Return the [X, Y] coordinate for the center point of the cell that contains the specified text.  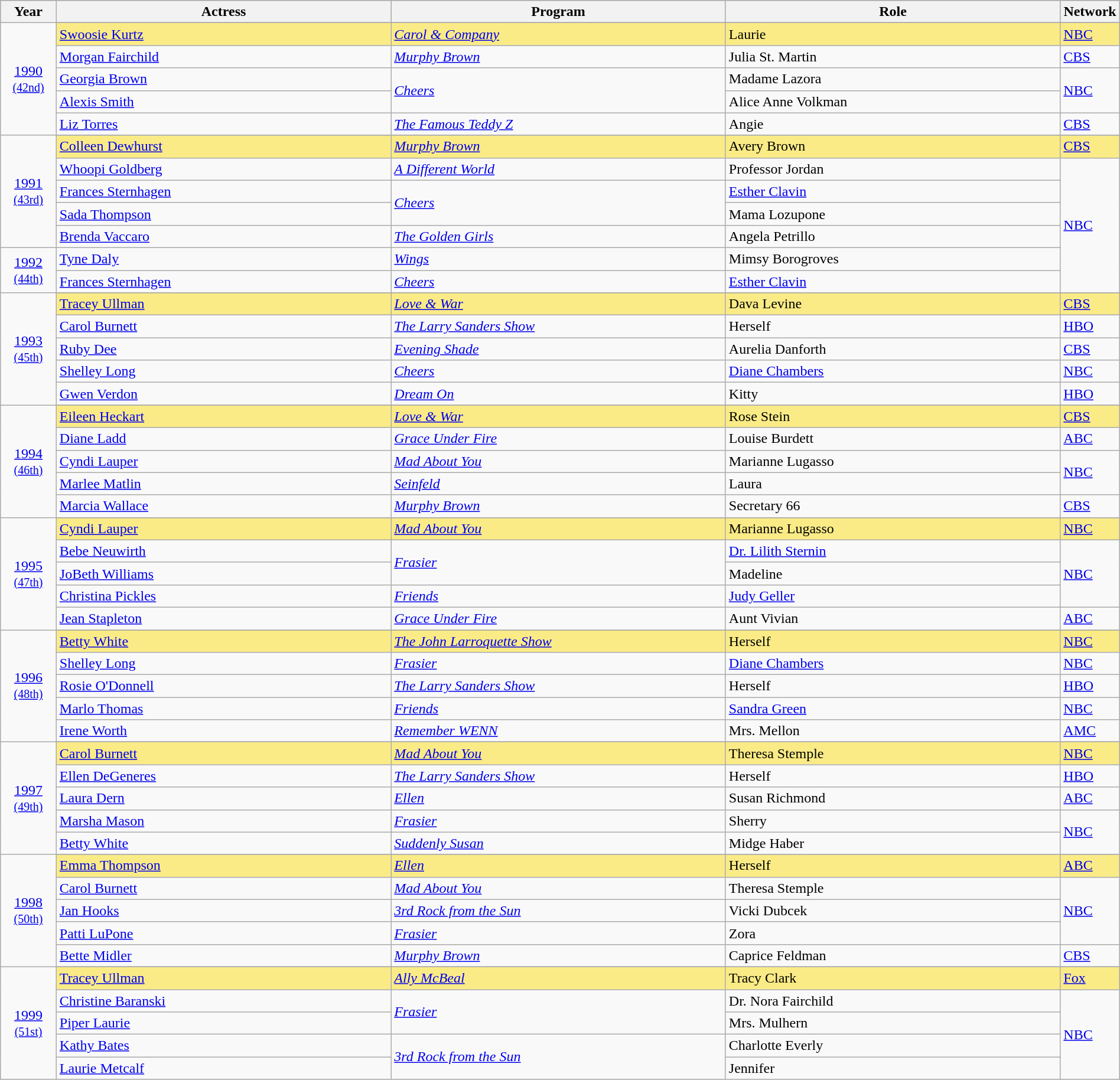
Actress [223, 12]
Diane Ladd [223, 439]
Christina Pickles [223, 596]
1995(47th) [28, 573]
Marlo Thomas [223, 709]
Dream On [559, 394]
Marsha Mason [223, 821]
Angie [893, 124]
Dr. Nora Fairchild [893, 1001]
Evening Shade [559, 349]
Mama Lozupone [893, 214]
Colleen Dewhurst [223, 146]
Brenda Vaccaro [223, 236]
1992(44th) [28, 270]
Rose Stein [893, 416]
Tracy Clark [893, 978]
Liz Torres [223, 124]
Mrs. Mulhern [893, 1023]
The Golden Girls [559, 236]
Laura [893, 484]
1999(51st) [28, 1023]
Suddenly Susan [559, 843]
Rosie O'Donnell [223, 686]
Laura Dern [223, 798]
Patti LuPone [223, 933]
Jan Hooks [223, 911]
1996(48th) [28, 686]
Ellen DeGeneres [223, 776]
Avery Brown [893, 146]
Ally McBeal [559, 978]
Eileen Heckart [223, 416]
Sada Thompson [223, 214]
Louise Burdett [893, 439]
Remember WENN [559, 731]
Mrs. Mellon [893, 731]
Sandra Green [893, 709]
The Famous Teddy Z [559, 124]
Christine Baranski [223, 1001]
Secretary 66 [893, 506]
Bebe Neuwirth [223, 551]
1997(49th) [28, 798]
Irene Worth [223, 731]
Professor Jordan [893, 169]
Alexis Smith [223, 102]
Laurie Metcalf [223, 1068]
Gwen Verdon [223, 394]
The John Larroquette Show [559, 641]
Madeline [893, 573]
1991(43rd) [28, 191]
Madame Lazora [893, 79]
Piper Laurie [223, 1023]
Fox [1090, 978]
A Different World [559, 169]
Marlee Matlin [223, 484]
Marcia Wallace [223, 506]
Angela Petrillo [893, 236]
Judy Geller [893, 596]
Swoosie Kurtz [223, 34]
Julia St. Martin [893, 57]
JoBeth Williams [223, 573]
Program [559, 12]
1994(46th) [28, 461]
Caprice Feldman [893, 955]
Dava Levine [893, 304]
Tyne Daly [223, 259]
Wings [559, 259]
Aurelia Danforth [893, 349]
Alice Anne Volkman [893, 102]
Charlotte Everly [893, 1046]
Midge Haber [893, 843]
Role [893, 12]
Ruby Dee [223, 349]
Vicki Dubcek [893, 911]
AMC [1090, 731]
Kitty [893, 394]
Whoopi Goldberg [223, 169]
Morgan Fairchild [223, 57]
Bette Midler [223, 955]
Kathy Bates [223, 1046]
1998(50th) [28, 911]
Georgia Brown [223, 79]
Year [28, 12]
Aunt Vivian [893, 618]
Seinfeld [559, 484]
Sherry [893, 821]
Emma Thompson [223, 866]
1993(45th) [28, 349]
Jennifer [893, 1068]
Jean Stapleton [223, 618]
Susan Richmond [893, 798]
Mimsy Borogroves [893, 259]
Carol & Company [559, 34]
Zora [893, 933]
Laurie [893, 34]
Network [1090, 12]
1990(42nd) [28, 79]
Dr. Lilith Sternin [893, 551]
